Provide the (x, y) coordinate of the cell's center where the given text is located.  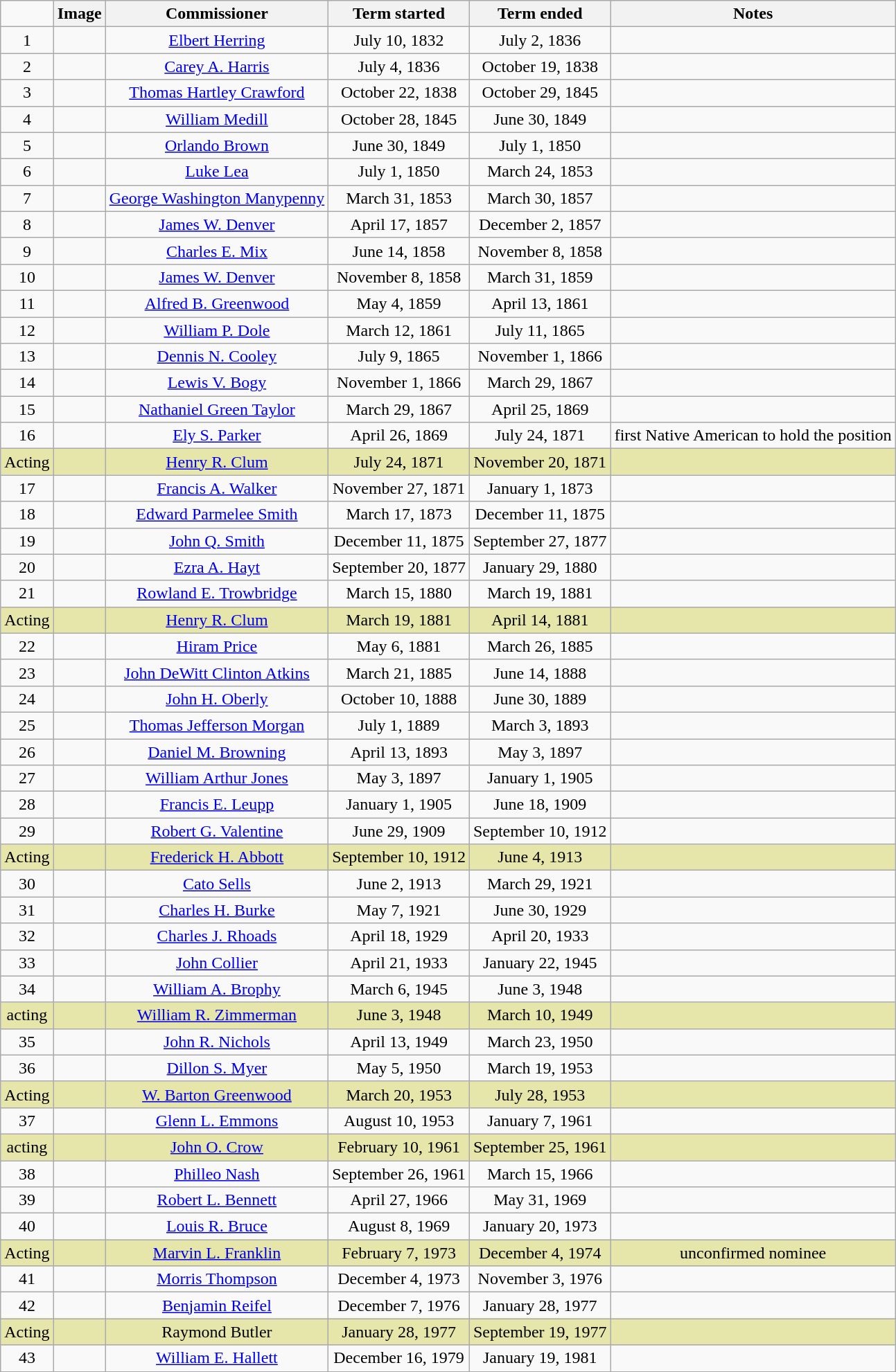
John Q. Smith (217, 541)
13 (27, 357)
October 19, 1838 (540, 66)
June 14, 1888 (540, 672)
March 31, 1853 (399, 198)
2 (27, 66)
March 12, 1861 (399, 330)
December 4, 1973 (399, 1279)
October 22, 1838 (399, 93)
December 16, 1979 (399, 1358)
Carey A. Harris (217, 66)
Elbert Herring (217, 40)
September 27, 1877 (540, 541)
43 (27, 1358)
William P. Dole (217, 330)
Orlando Brown (217, 145)
April 13, 1893 (399, 751)
Hiram Price (217, 646)
William Medill (217, 119)
Image (79, 14)
21 (27, 594)
Ezra A. Hayt (217, 567)
11 (27, 303)
27 (27, 778)
Thomas Hartley Crawford (217, 93)
Luke Lea (217, 172)
September 20, 1877 (399, 567)
14 (27, 383)
Nathaniel Green Taylor (217, 409)
John H. Oberly (217, 699)
March 24, 1853 (540, 172)
22 (27, 646)
April 17, 1857 (399, 224)
40 (27, 1227)
7 (27, 198)
August 10, 1953 (399, 1121)
Charles J. Rhoads (217, 936)
December 2, 1857 (540, 224)
March 6, 1945 (399, 989)
January 29, 1880 (540, 567)
5 (27, 145)
October 10, 1888 (399, 699)
Edward Parmelee Smith (217, 515)
July 10, 1832 (399, 40)
Notes (753, 14)
April 26, 1869 (399, 436)
November 3, 1976 (540, 1279)
August 8, 1969 (399, 1227)
June 29, 1909 (399, 831)
George Washington Manypenny (217, 198)
March 30, 1857 (540, 198)
March 31, 1859 (540, 277)
July 28, 1953 (540, 1094)
Rowland E. Trowbridge (217, 594)
18 (27, 515)
July 9, 1865 (399, 357)
July 4, 1836 (399, 66)
April 20, 1933 (540, 936)
May 5, 1950 (399, 1068)
January 19, 1981 (540, 1358)
March 26, 1885 (540, 646)
Term started (399, 14)
31 (27, 910)
January 7, 1961 (540, 1121)
Raymond Butler (217, 1332)
March 3, 1893 (540, 725)
29 (27, 831)
38 (27, 1174)
April 21, 1933 (399, 963)
24 (27, 699)
May 4, 1859 (399, 303)
Morris Thompson (217, 1279)
32 (27, 936)
Robert G. Valentine (217, 831)
March 23, 1950 (540, 1042)
Lewis V. Bogy (217, 383)
March 21, 1885 (399, 672)
William R. Zimmerman (217, 1015)
unconfirmed nominee (753, 1253)
March 15, 1880 (399, 594)
36 (27, 1068)
Term ended (540, 14)
July 11, 1865 (540, 330)
William A. Brophy (217, 989)
November 27, 1871 (399, 488)
April 13, 1861 (540, 303)
3 (27, 93)
1 (27, 40)
December 4, 1974 (540, 1253)
Benjamin Reifel (217, 1306)
first Native American to hold the position (753, 436)
John R. Nichols (217, 1042)
Francis E. Leupp (217, 805)
April 14, 1881 (540, 620)
September 26, 1961 (399, 1174)
Thomas Jefferson Morgan (217, 725)
June 2, 1913 (399, 884)
William Arthur Jones (217, 778)
January 1, 1873 (540, 488)
33 (27, 963)
Daniel M. Browning (217, 751)
28 (27, 805)
Ely S. Parker (217, 436)
Philleo Nash (217, 1174)
May 6, 1881 (399, 646)
February 10, 1961 (399, 1147)
Charles E. Mix (217, 251)
35 (27, 1042)
Francis A. Walker (217, 488)
9 (27, 251)
John DeWitt Clinton Atkins (217, 672)
4 (27, 119)
17 (27, 488)
May 7, 1921 (399, 910)
Marvin L. Franklin (217, 1253)
Dennis N. Cooley (217, 357)
April 27, 1966 (399, 1200)
March 17, 1873 (399, 515)
April 13, 1949 (399, 1042)
16 (27, 436)
June 4, 1913 (540, 857)
March 20, 1953 (399, 1094)
December 7, 1976 (399, 1306)
April 25, 1869 (540, 409)
John O. Crow (217, 1147)
June 30, 1889 (540, 699)
34 (27, 989)
October 29, 1845 (540, 93)
Charles H. Burke (217, 910)
37 (27, 1121)
Dillon S. Myer (217, 1068)
Glenn L. Emmons (217, 1121)
41 (27, 1279)
January 20, 1973 (540, 1227)
W. Barton Greenwood (217, 1094)
15 (27, 409)
19 (27, 541)
March 19, 1953 (540, 1068)
May 31, 1969 (540, 1200)
8 (27, 224)
June 30, 1929 (540, 910)
30 (27, 884)
September 25, 1961 (540, 1147)
6 (27, 172)
February 7, 1973 (399, 1253)
12 (27, 330)
Commissioner (217, 14)
39 (27, 1200)
April 18, 1929 (399, 936)
June 14, 1858 (399, 251)
10 (27, 277)
William E. Hallett (217, 1358)
26 (27, 751)
Frederick H. Abbott (217, 857)
John Collier (217, 963)
Cato Sells (217, 884)
July 2, 1836 (540, 40)
25 (27, 725)
Robert L. Bennett (217, 1200)
June 18, 1909 (540, 805)
October 28, 1845 (399, 119)
20 (27, 567)
March 29, 1921 (540, 884)
January 22, 1945 (540, 963)
23 (27, 672)
September 19, 1977 (540, 1332)
42 (27, 1306)
November 20, 1871 (540, 462)
March 15, 1966 (540, 1174)
July 1, 1889 (399, 725)
March 10, 1949 (540, 1015)
Louis R. Bruce (217, 1227)
Alfred B. Greenwood (217, 303)
